Return the [X, Y] coordinate for the center point of the cell that contains the specified text.  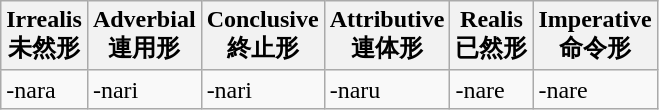
Irrealis未然形 [44, 36]
Imperative命令形 [595, 36]
-nara [44, 89]
Attributive連体形 [387, 36]
Adverbial連用形 [144, 36]
-naru [387, 89]
Conclusive終止形 [262, 36]
Realis已然形 [492, 36]
